Find where the given text appears and provide that cell's center as [x, y] coordinate. 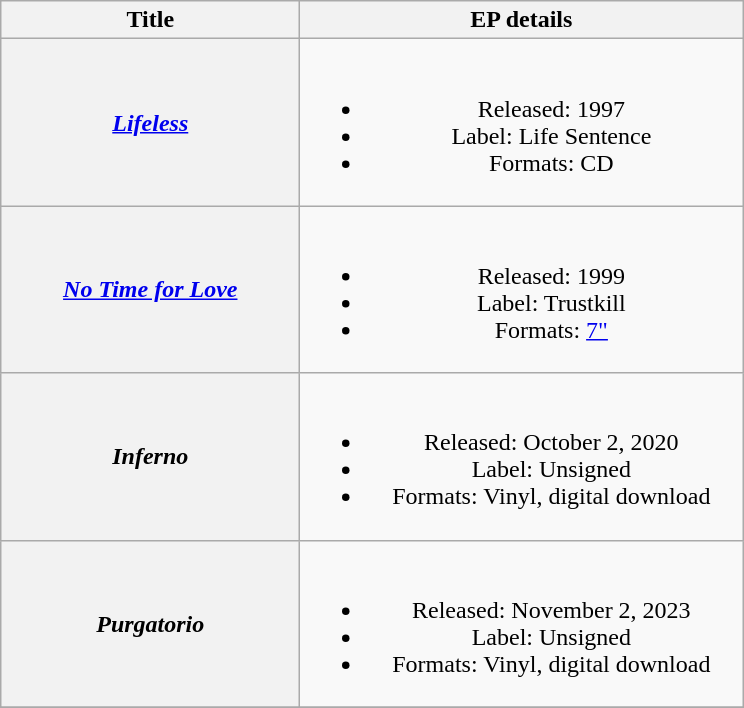
No Time for Love [150, 290]
Inferno [150, 456]
Released: October 2, 2020Label: UnsignedFormats: Vinyl, digital download [522, 456]
Released: 1999Label: TrustkillFormats: 7" [522, 290]
Released: November 2, 2023Label: UnsignedFormats: Vinyl, digital download [522, 624]
Title [150, 20]
Lifeless [150, 122]
Purgatorio [150, 624]
EP details [522, 20]
Released: 1997Label: Life SentenceFormats: CD [522, 122]
